Locate the cell with the specified text and output its [x, y] center coordinate. 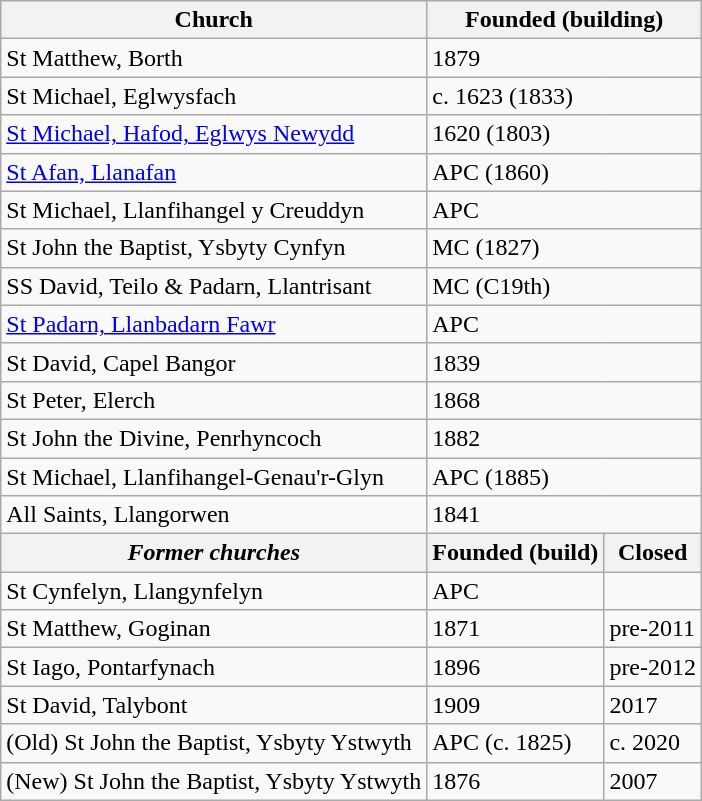
Founded (building) [564, 20]
1868 [564, 400]
APC (1860) [564, 172]
(New) St John the Baptist, Ysbyty Ystwyth [214, 781]
St Cynfelyn, Llangynfelyn [214, 591]
St Afan, Llanafan [214, 172]
(Old) St John the Baptist, Ysbyty Ystwyth [214, 743]
Former churches [214, 553]
Founded (build) [516, 553]
MC (1827) [564, 248]
St David, Talybont [214, 705]
St Peter, Elerch [214, 400]
St Matthew, Goginan [214, 629]
1841 [564, 515]
pre-2012 [653, 667]
1871 [516, 629]
1839 [564, 362]
2007 [653, 781]
1879 [564, 58]
Closed [653, 553]
St Matthew, Borth [214, 58]
St Michael, Llanfihangel y Creuddyn [214, 210]
St Michael, Hafod, Eglwys Newydd [214, 134]
St John the Baptist, Ysbyty Cynfyn [214, 248]
St John the Divine, Penrhyncoch [214, 438]
Church [214, 20]
1896 [516, 667]
1882 [564, 438]
1909 [516, 705]
APC (1885) [564, 477]
St Michael, Llanfihangel-Genau'r-Glyn [214, 477]
SS David, Teilo & Padarn, Llantrisant [214, 286]
c. 1623 (1833) [564, 96]
St Padarn, Llanbadarn Fawr [214, 324]
2017 [653, 705]
St David, Capel Bangor [214, 362]
MC (C19th) [564, 286]
St Michael, Eglwysfach [214, 96]
All Saints, Llangorwen [214, 515]
APC (c. 1825) [516, 743]
c. 2020 [653, 743]
1876 [516, 781]
St Iago, Pontarfynach [214, 667]
1620 (1803) [564, 134]
pre-2011 [653, 629]
